Scan for the cell matching the given text and deliver its [X, Y] coordinate at center. 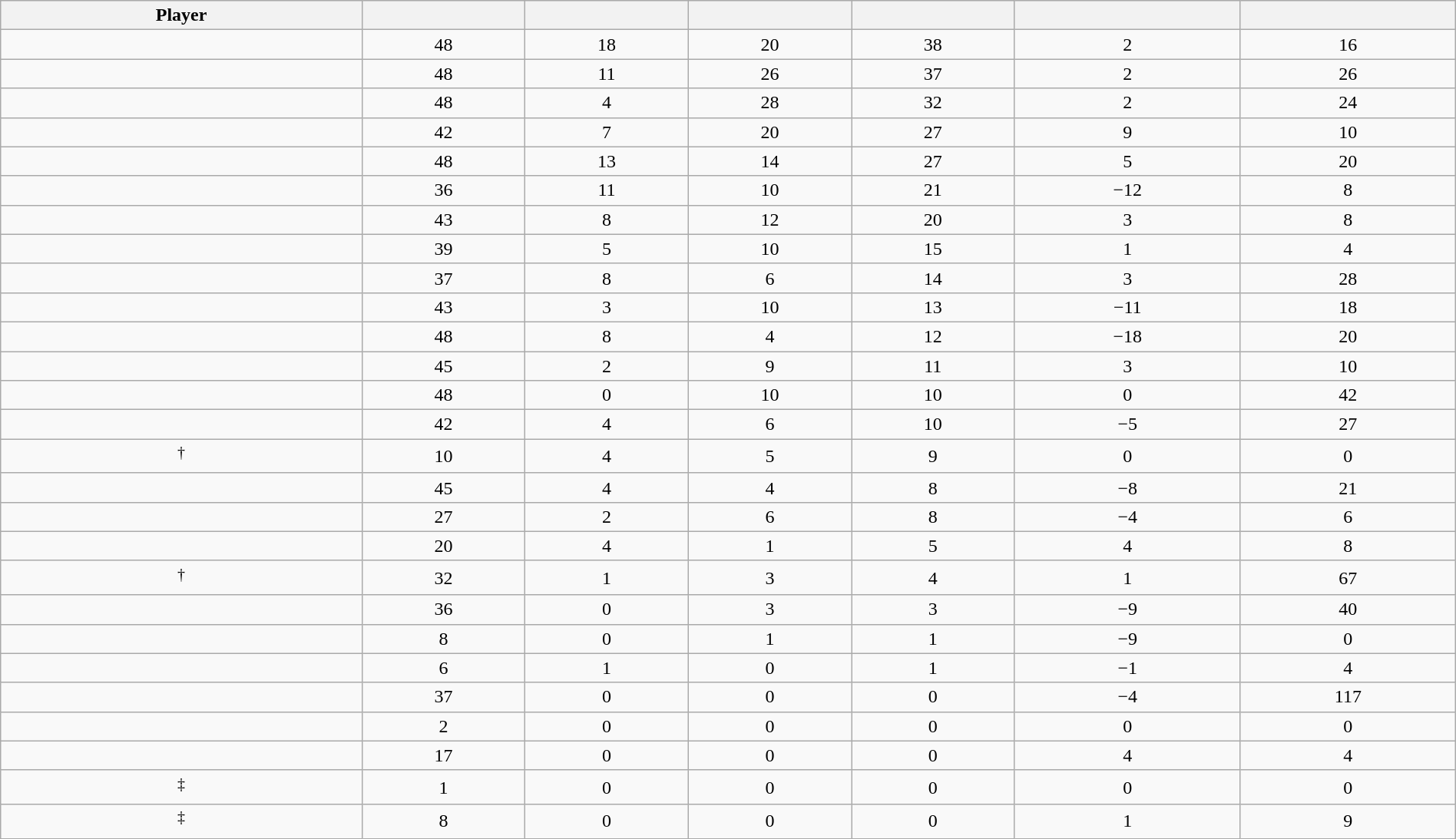
−12 [1127, 190]
−5 [1127, 424]
40 [1348, 609]
39 [443, 249]
15 [933, 249]
−18 [1127, 336]
7 [607, 132]
67 [1348, 577]
Player [181, 15]
16 [1348, 45]
38 [933, 45]
24 [1348, 103]
−8 [1127, 487]
17 [443, 755]
−11 [1127, 307]
117 [1348, 697]
−1 [1127, 668]
